Return the (X, Y) coordinate for the center point of the cell that contains the specified text.  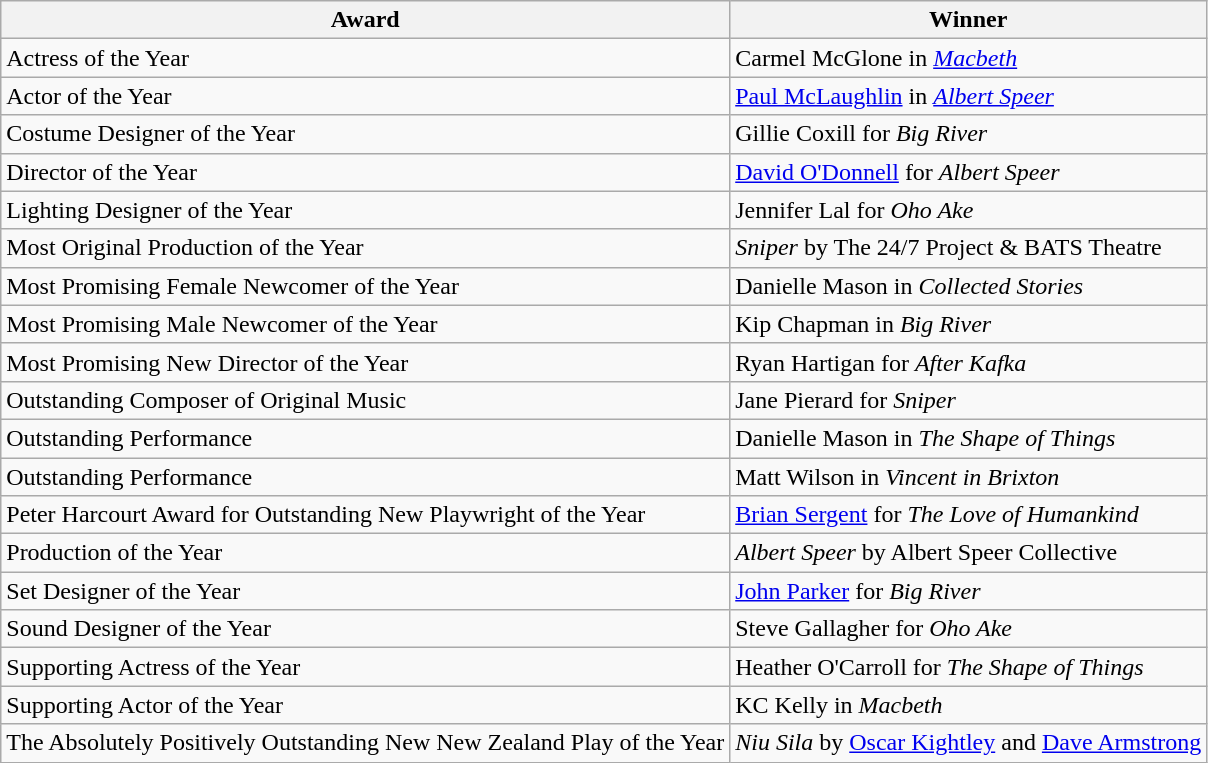
Award (366, 20)
Jennifer Lal for Oho Ake (968, 210)
Supporting Actress of the Year (366, 667)
Niu Sila by Oscar Kightley and Dave Armstrong (968, 743)
Steve Gallagher for Oho Ake (968, 629)
Paul McLaughlin in Albert Speer (968, 96)
Director of the Year (366, 172)
Sound Designer of the Year (366, 629)
Production of the Year (366, 553)
Danielle Mason in Collected Stories (968, 286)
Most Promising New Director of the Year (366, 362)
Peter Harcourt Award for Outstanding New Playwright of the Year (366, 515)
Sniper by The 24/7 Project & BATS Theatre (968, 248)
Heather O'Carroll for The Shape of Things (968, 667)
Jane Pierard for Sniper (968, 400)
Brian Sergent for The Love of Humankind (968, 515)
Gillie Coxill for Big River (968, 134)
John Parker for Big River (968, 591)
Kip Chapman in Big River (968, 324)
Most Original Production of the Year (366, 248)
Winner (968, 20)
David O'Donnell for Albert Speer (968, 172)
Ryan Hartigan for After Kafka (968, 362)
Outstanding Composer of Original Music (366, 400)
KC Kelly in Macbeth (968, 705)
Albert Speer by Albert Speer Collective (968, 553)
Lighting Designer of the Year (366, 210)
Most Promising Male Newcomer of the Year (366, 324)
Supporting Actor of the Year (366, 705)
Costume Designer of the Year (366, 134)
Actor of the Year (366, 96)
Danielle Mason in The Shape of Things (968, 438)
Actress of the Year (366, 58)
Set Designer of the Year (366, 591)
Matt Wilson in Vincent in Brixton (968, 477)
The Absolutely Positively Outstanding New New Zealand Play of the Year (366, 743)
Most Promising Female Newcomer of the Year (366, 286)
Carmel McGlone in Macbeth (968, 58)
